Determine the (X, Y) coordinate at the center of the cell enclosing the given text.  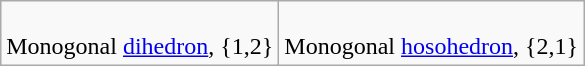
Monogonal dihedron, {1,2} (140, 34)
Monogonal hosohedron, {2,1} (432, 34)
